Determine the (x, y) coordinate at the center of the cell enclosing the given text.  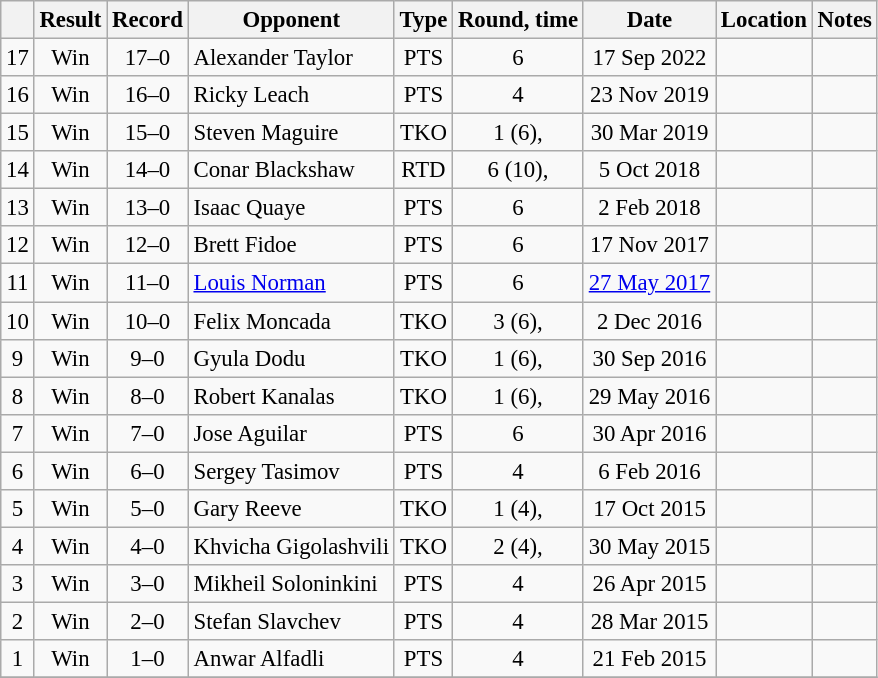
8–0 (148, 396)
2–0 (148, 621)
17 (18, 58)
17–0 (148, 58)
Stefan Slavchev (291, 621)
16 (18, 95)
1–0 (148, 659)
Alexander Taylor (291, 58)
Steven Maguire (291, 133)
Louis Norman (291, 283)
7 (18, 433)
Khvicha Gigolashvili (291, 546)
13–0 (148, 208)
Round, time (518, 20)
27 May 2017 (649, 283)
11–0 (148, 283)
30 Sep 2016 (649, 358)
5 (18, 509)
17 Nov 2017 (649, 245)
26 Apr 2015 (649, 584)
Record (148, 20)
Sergey Tasimov (291, 471)
5 Oct 2018 (649, 170)
10 (18, 321)
2 (18, 621)
2 (4), (518, 546)
Anwar Alfadli (291, 659)
1 (4), (518, 509)
4–0 (148, 546)
Mikheil Soloninkini (291, 584)
RTD (423, 170)
8 (18, 396)
15–0 (148, 133)
12–0 (148, 245)
Ricky Leach (291, 95)
Opponent (291, 20)
Result (70, 20)
30 Apr 2016 (649, 433)
Felix Moncada (291, 321)
Gyula Dodu (291, 358)
2 Feb 2018 (649, 208)
17 Sep 2022 (649, 58)
28 Mar 2015 (649, 621)
5–0 (148, 509)
14–0 (148, 170)
23 Nov 2019 (649, 95)
Date (649, 20)
30 May 2015 (649, 546)
3–0 (148, 584)
9–0 (148, 358)
6–0 (148, 471)
7–0 (148, 433)
1 (18, 659)
6 (10), (518, 170)
Jose Aguilar (291, 433)
Gary Reeve (291, 509)
13 (18, 208)
10–0 (148, 321)
Type (423, 20)
Location (764, 20)
3 (6), (518, 321)
9 (18, 358)
21 Feb 2015 (649, 659)
11 (18, 283)
14 (18, 170)
16–0 (148, 95)
Conar Blackshaw (291, 170)
30 Mar 2019 (649, 133)
Brett Fidoe (291, 245)
Notes (844, 20)
3 (18, 584)
6 Feb 2016 (649, 471)
29 May 2016 (649, 396)
Isaac Quaye (291, 208)
12 (18, 245)
2 Dec 2016 (649, 321)
17 Oct 2015 (649, 509)
Robert Kanalas (291, 396)
15 (18, 133)
